Capture the cell that displays the provided text and extract its (x, y) central coordinate. 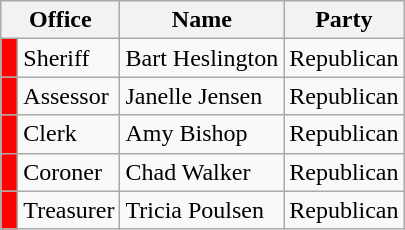
Bart Heslington (202, 58)
Treasurer (69, 210)
Name (202, 20)
Amy Bishop (202, 134)
Office (60, 20)
Janelle Jensen (202, 96)
Clerk (69, 134)
Tricia Poulsen (202, 210)
Assessor (69, 96)
Coroner (69, 172)
Party (344, 20)
Chad Walker (202, 172)
Sheriff (69, 58)
